From the cell containing the given text, extract its center point as [X, Y] coordinate. 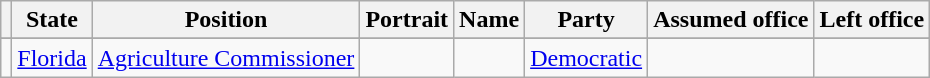
Florida [52, 58]
Agriculture Commissioner [226, 58]
Party [586, 20]
Left office [872, 20]
Democratic [586, 58]
Name [490, 20]
Portrait [407, 20]
Position [226, 20]
State [52, 20]
Assumed office [731, 20]
